Locate the cell with the specified text and output its (X, Y) center coordinate. 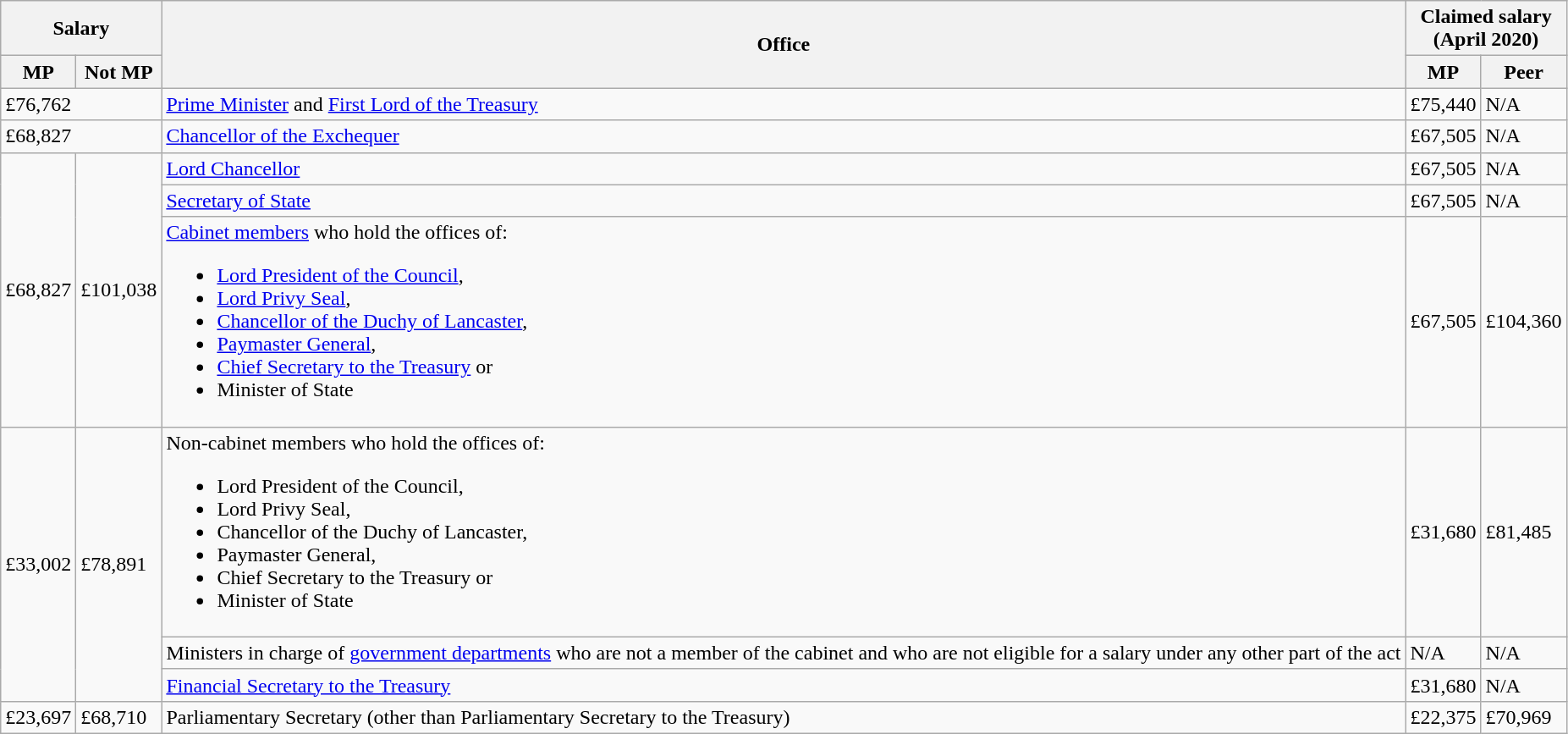
£33,002 (39, 564)
Not MP (118, 72)
Prime Minister and First Lord of the Treasury (784, 104)
Secretary of State (784, 201)
£76,762 (81, 104)
Salary (81, 29)
£78,891 (118, 564)
£104,360 (1523, 322)
£101,038 (118, 290)
Parliamentary Secretary (other than Parliamentary Secretary to the Treasury) (784, 717)
£22,375 (1444, 717)
£75,440 (1444, 104)
Chancellor of the Exchequer (784, 136)
Lord Chancellor (784, 168)
£68,710 (118, 717)
Peer (1523, 72)
Financial Secretary to the Treasury (784, 685)
Office (784, 44)
£70,969 (1523, 717)
£23,697 (39, 717)
£81,485 (1523, 532)
Claimed salary(April 2020) (1486, 29)
